Output the (X, Y) coordinate of the center of the cell containing the given text.  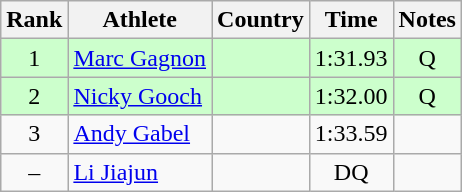
1:32.00 (351, 96)
Andy Gabel (140, 134)
1:33.59 (351, 134)
Marc Gagnon (140, 58)
DQ (351, 172)
1:31.93 (351, 58)
Rank (34, 20)
Country (261, 20)
Notes (427, 20)
1 (34, 58)
Li Jiajun (140, 172)
3 (34, 134)
2 (34, 96)
Athlete (140, 20)
– (34, 172)
Nicky Gooch (140, 96)
Time (351, 20)
